Determine the [X, Y] coordinate at the center of the cell enclosing the given text.  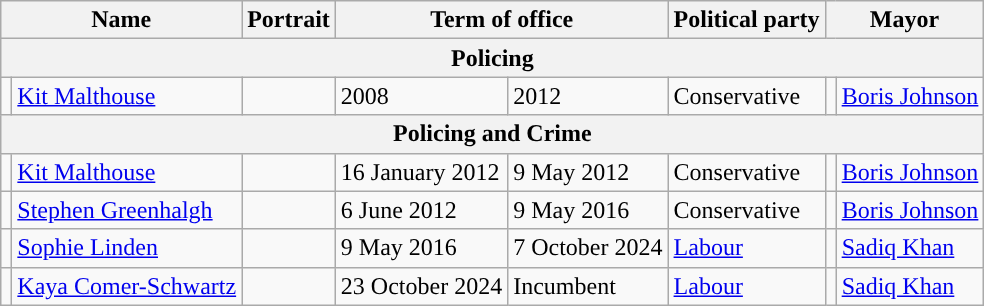
2008 [421, 96]
Sophie Linden [127, 248]
7 October 2024 [588, 248]
9 May 2012 [588, 172]
6 June 2012 [421, 210]
Name [122, 20]
Kaya Comer-Schwartz [127, 286]
23 October 2024 [421, 286]
Mayor [904, 20]
Incumbent [588, 286]
Policing [492, 58]
16 January 2012 [421, 172]
Stephen Greenhalgh [127, 210]
Portrait [289, 20]
Policing and Crime [492, 134]
Term of office [502, 20]
Political party [746, 20]
2012 [588, 96]
